Search for the cell housing the specified text and yield its (X, Y) center coordinate. 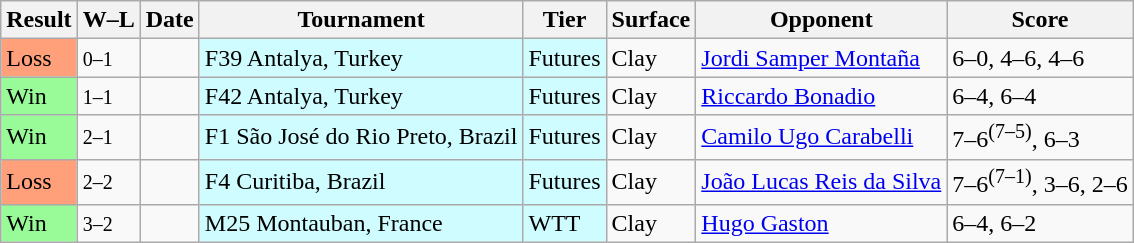
Result (39, 20)
7–6(7–5), 6–3 (1040, 138)
F42 Antalya, Turkey (361, 96)
Riccardo Bonadio (822, 96)
Jordi Samper Montaña (822, 58)
7–6(7–1), 3–6, 2–6 (1040, 182)
2–2 (108, 182)
0–1 (108, 58)
1–1 (108, 96)
Opponent (822, 20)
W–L (108, 20)
Tournament (361, 20)
WTT (564, 223)
F39 Antalya, Turkey (361, 58)
João Lucas Reis da Silva (822, 182)
F4 Curitiba, Brazil (361, 182)
Tier (564, 20)
Camilo Ugo Carabelli (822, 138)
F1 São José do Rio Preto, Brazil (361, 138)
Hugo Gaston (822, 223)
6–4, 6–4 (1040, 96)
6–4, 6–2 (1040, 223)
Score (1040, 20)
Surface (651, 20)
3–2 (108, 223)
6–0, 4–6, 4–6 (1040, 58)
M25 Montauban, France (361, 223)
Date (170, 20)
2–1 (108, 138)
